For the text-containing cell, return its midpoint in (X, Y) coordinate format. 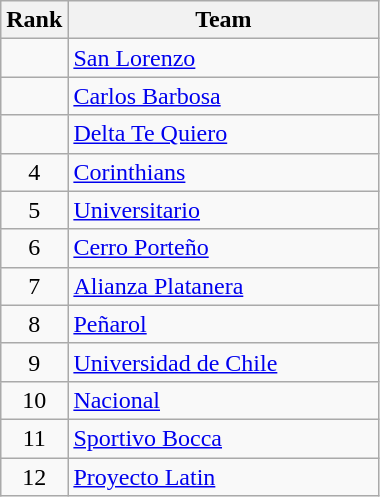
8 (34, 324)
San Lorenzo (224, 58)
Team (224, 20)
6 (34, 248)
5 (34, 210)
Rank (34, 20)
9 (34, 362)
10 (34, 400)
Universitario (224, 210)
Carlos Barbosa (224, 96)
Proyecto Latin (224, 477)
Delta Te Quiero (224, 134)
Cerro Porteño (224, 248)
Nacional (224, 400)
Alianza Platanera (224, 286)
4 (34, 172)
Sportivo Bocca (224, 438)
Corinthians (224, 172)
11 (34, 438)
Universidad de Chile (224, 362)
Peñarol (224, 324)
7 (34, 286)
12 (34, 477)
